Pinpoint the cell where the given text exists, returning its [X, Y] midpoint coordinate. 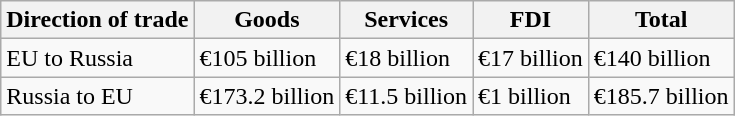
Goods [267, 20]
€11.5 billion [406, 96]
Russia to EU [98, 96]
€17 billion [531, 58]
€105 billion [267, 58]
FDI [531, 20]
Total [661, 20]
€18 billion [406, 58]
€140 billion [661, 58]
Direction of trade [98, 20]
€173.2 billion [267, 96]
€1 billion [531, 96]
EU to Russia [98, 58]
€185.7 billion [661, 96]
Services [406, 20]
